Pinpoint the cell where the given text exists, returning its (x, y) midpoint coordinate. 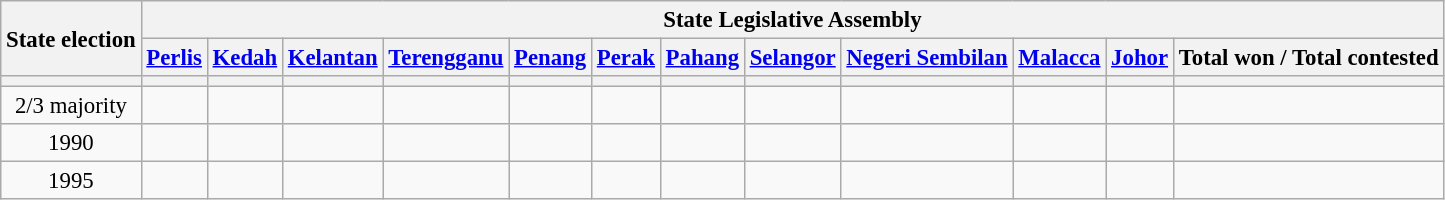
Kelantan (332, 58)
1990 (71, 143)
State Legislative Assembly (792, 20)
Terengganu (446, 58)
Kedah (244, 58)
Perak (626, 58)
Penang (550, 58)
Malacca (1060, 58)
State election (71, 38)
Negeri Sembilan (927, 58)
Pahang (702, 58)
Perlis (174, 58)
Selangor (792, 58)
2/3 majority (71, 106)
1995 (71, 181)
Johor (1140, 58)
Total won / Total contested (1308, 58)
